Scan for the cell matching the given text and deliver its (x, y) coordinate at center. 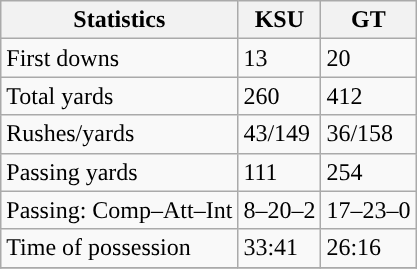
KSU (280, 20)
Statistics (120, 20)
26:16 (368, 248)
33:41 (280, 248)
111 (280, 172)
Time of possession (120, 248)
First downs (120, 58)
20 (368, 58)
GT (368, 20)
Rushes/yards (120, 134)
8–20–2 (280, 210)
Total yards (120, 96)
43/149 (280, 134)
412 (368, 96)
Passing: Comp–Att–Int (120, 210)
254 (368, 172)
36/158 (368, 134)
Passing yards (120, 172)
260 (280, 96)
17–23–0 (368, 210)
13 (280, 58)
